Scan for the cell matching the given text and deliver its (x, y) coordinate at center. 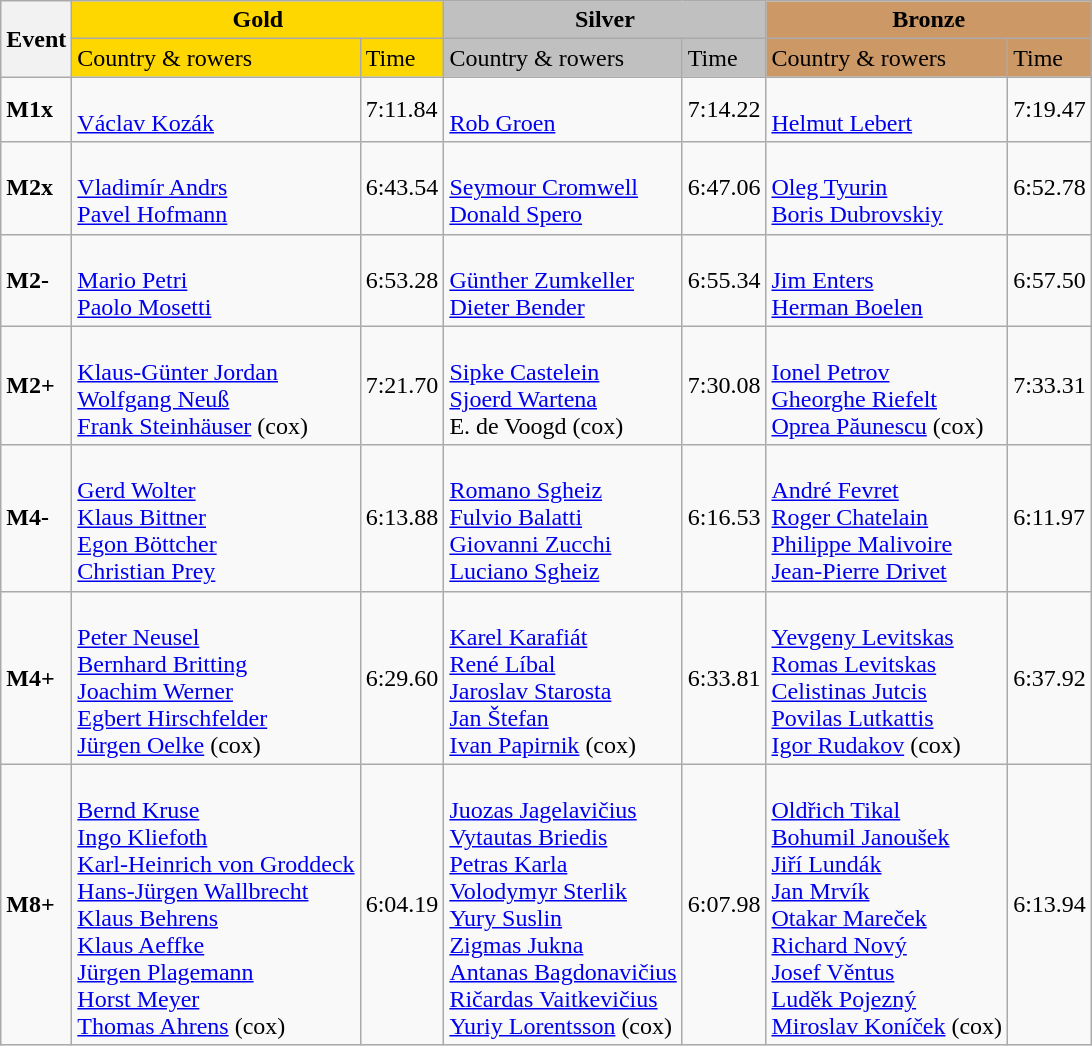
6:53.28 (402, 280)
M2+ (36, 386)
7:30.08 (724, 386)
Gerd Wolter Klaus Bittner Egon Böttcher Christian Prey (216, 518)
Jim Enters Herman Boelen (887, 280)
Oldřich Tikal Bohumil Janoušek Jiří Lundák Jan Mrvík Otakar Mareček Richard Nový Josef Věntus Luděk Pojezný Miroslav Koníček (cox) (887, 904)
Ionel Petrov Gheorghe Riefelt Oprea Păunescu (cox) (887, 386)
Karel Karafiát René Líbal Jaroslav Starosta Jan Štefan Ivan Papirnik (cox) (563, 678)
M4- (36, 518)
6:11.97 (1050, 518)
M1x (36, 110)
Gold (258, 20)
6:29.60 (402, 678)
7:19.47 (1050, 110)
M2x (36, 188)
Sipke Castelein Sjoerd Wartena E. de Voogd (cox) (563, 386)
7:14.22 (724, 110)
Event (36, 39)
Seymour Cromwell Donald Spero (563, 188)
M8+ (36, 904)
Klaus-Günter Jordan Wolfgang Neuß Frank Steinhäuser (cox) (216, 386)
Rob Groen (563, 110)
6:13.94 (1050, 904)
7:21.70 (402, 386)
7:11.84 (402, 110)
6:16.53 (724, 518)
6:57.50 (1050, 280)
6:13.88 (402, 518)
6:43.54 (402, 188)
M2- (36, 280)
André Fevret Roger Chatelain Philippe Malivoire Jean-Pierre Drivet (887, 518)
6:47.06 (724, 188)
Silver (605, 20)
Mario Petri Paolo Mosetti (216, 280)
7:33.31 (1050, 386)
6:04.19 (402, 904)
6:55.34 (724, 280)
Yevgeny Levitskas Romas Levitskas Celistinas Jutcis Povilas Lutkattis Igor Rudakov (cox) (887, 678)
6:33.81 (724, 678)
Helmut Lebert (887, 110)
Günther Zumkeller Dieter Bender (563, 280)
Oleg Tyurin Boris Dubrovskiy (887, 188)
6:52.78 (1050, 188)
M4+ (36, 678)
Bronze (928, 20)
6:07.98 (724, 904)
6:37.92 (1050, 678)
Peter Neusel Bernhard Britting Joachim Werner Egbert Hirschfelder Jürgen Oelke (cox) (216, 678)
Václav Kozák (216, 110)
Vladimír Andrs Pavel Hofmann (216, 188)
Romano Sgheiz Fulvio Balatti Giovanni Zucchi Luciano Sgheiz (563, 518)
